Identify which cell holds the provided text, then report its (X, Y) central coordinate. 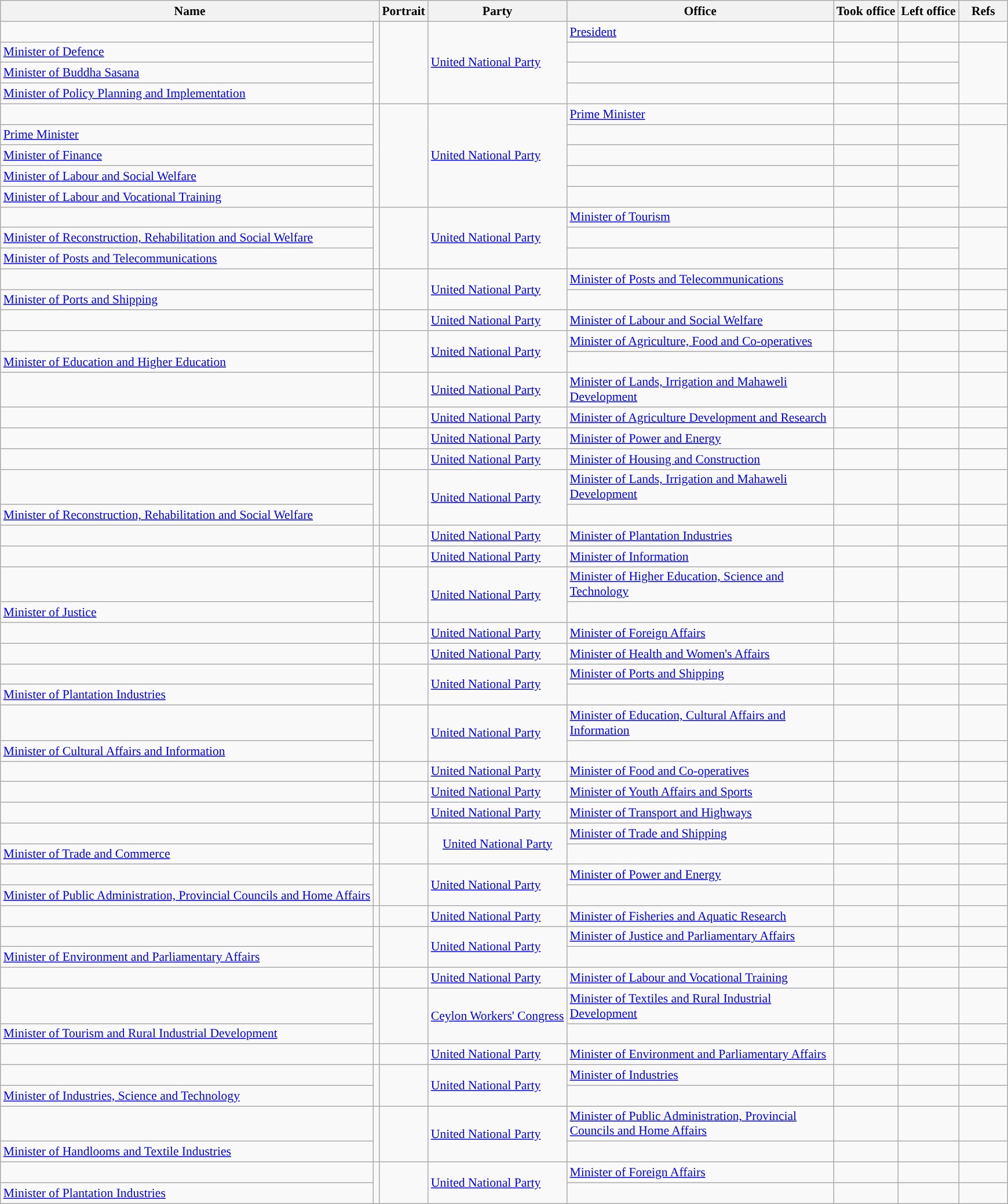
Took office (866, 11)
Minister of Housing and Construction (700, 459)
Portrait (403, 11)
Minister of Fisheries and Aquatic Research (700, 916)
Minister of Information (700, 557)
Minister of Cultural Affairs and Information (187, 751)
Minister of Industries (700, 1075)
Minister of Education, Cultural Affairs and Information (700, 723)
Name (190, 11)
Minister of Agriculture, Food and Co-operatives (700, 341)
Minister of Higher Education, Science and Technology (700, 584)
Party (498, 11)
Minister of Transport and Highways (700, 813)
Minister of Trade and Shipping (700, 833)
Refs (984, 11)
Minister of Justice (187, 613)
Minister of Textiles and Rural Industrial Development (700, 1005)
Minister of Policy Planning and Implementation (187, 94)
Minister of Tourism (700, 217)
Minister of Agriculture Development and Research (700, 418)
Minister of Education and Higher Education (187, 362)
Left office (928, 11)
Minister of Tourism and Rural Industrial Development (187, 1034)
Minister of Justice and Parliamentary Affairs (700, 936)
President (700, 32)
Minister of Trade and Commerce (187, 854)
Minister of Buddha Sasana (187, 73)
Minister of Food and Co-operatives (700, 771)
Minister of Health and Women's Affairs (700, 654)
Office (700, 11)
Minister of Finance (187, 156)
Ceylon Workers' Congress (498, 1016)
Minister of Defence (187, 52)
Minister of Industries, Science and Technology (187, 1096)
Minister of Youth Affairs and Sports (700, 792)
Minister of Handlooms and Textile Industries (187, 1152)
